Extract the (x, y) coordinate from the center of the cell holding the provided text.  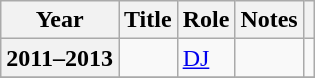
Role (206, 20)
DJ (206, 58)
Year (60, 20)
Title (148, 20)
2011–2013 (60, 58)
Notes (269, 20)
